Return the [x, y] coordinate for the center point of the cell that contains the specified text.  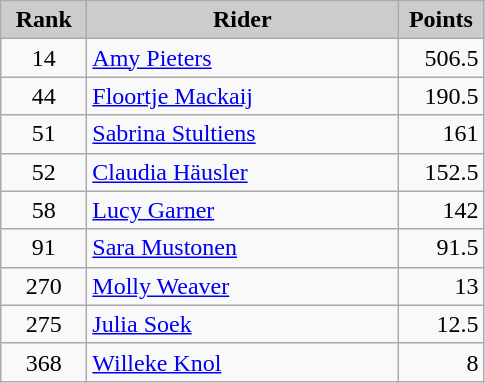
Willeke Knol [242, 362]
12.5 [441, 324]
275 [44, 324]
Lucy Garner [242, 210]
270 [44, 286]
13 [441, 286]
Julia Soek [242, 324]
Floortje Mackaij [242, 96]
161 [441, 134]
Claudia Häusler [242, 172]
Points [441, 20]
152.5 [441, 172]
51 [44, 134]
Rank [44, 20]
Molly Weaver [242, 286]
14 [44, 58]
Sabrina Stultiens [242, 134]
368 [44, 362]
190.5 [441, 96]
Rider [242, 20]
91.5 [441, 248]
142 [441, 210]
91 [44, 248]
8 [441, 362]
44 [44, 96]
52 [44, 172]
Amy Pieters [242, 58]
58 [44, 210]
506.5 [441, 58]
Sara Mustonen [242, 248]
